Determine the (X, Y) coordinate at the center of the cell enclosing the given text.  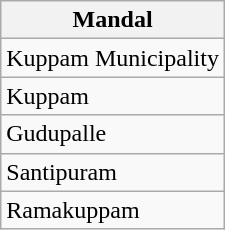
Kuppam (113, 96)
Kuppam Municipality (113, 58)
Gudupalle (113, 134)
Mandal (113, 20)
Santipuram (113, 172)
Ramakuppam (113, 210)
